Output the (X, Y) coordinate of the center of the cell containing the given text.  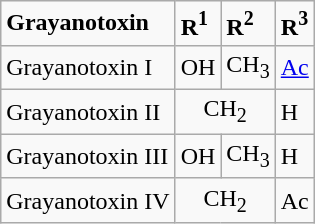
Grayanotoxin IV (88, 200)
Grayanotoxin III (88, 156)
Grayanotoxin II (88, 112)
Grayanotoxin I (88, 67)
R3 (294, 24)
R1 (198, 24)
Grayanotoxin (88, 24)
R2 (248, 24)
